Locate the cell with the specified text and output its [X, Y] center coordinate. 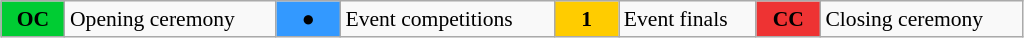
OC [33, 19]
CC [788, 19]
Event competitions [447, 19]
Opening ceremony [170, 19]
Event finals [688, 19]
Closing ceremony [922, 19]
1 [587, 19]
● [308, 19]
